Search for the cell housing the specified text and yield its (x, y) center coordinate. 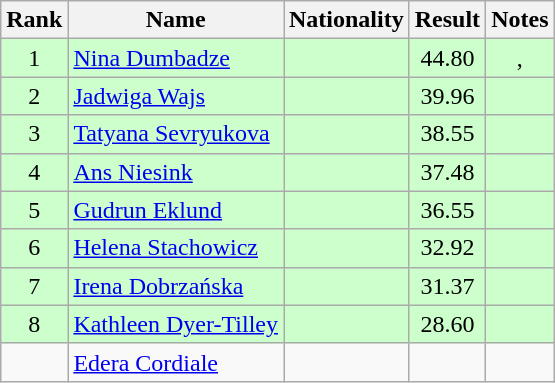
Jadwiga Wajs (176, 96)
5 (34, 210)
1 (34, 58)
Tatyana Sevryukova (176, 134)
Edera Cordiale (176, 362)
39.96 (447, 96)
, (520, 58)
Helena Stachowicz (176, 248)
3 (34, 134)
8 (34, 324)
Nina Dumbadze (176, 58)
32.92 (447, 248)
2 (34, 96)
Notes (520, 20)
Nationality (347, 20)
37.48 (447, 172)
Name (176, 20)
Gudrun Eklund (176, 210)
6 (34, 248)
Result (447, 20)
44.80 (447, 58)
4 (34, 172)
Irena Dobrzańska (176, 286)
28.60 (447, 324)
38.55 (447, 134)
7 (34, 286)
Kathleen Dyer-Tilley (176, 324)
Rank (34, 20)
31.37 (447, 286)
36.55 (447, 210)
Ans Niesink (176, 172)
